Locate the cell with the specified text and output its [X, Y] center coordinate. 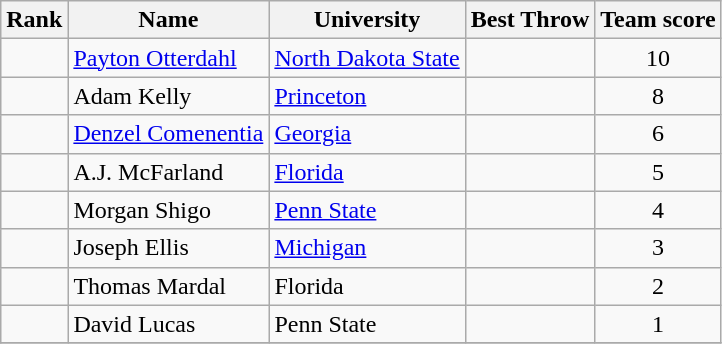
Rank [34, 20]
Princeton [367, 96]
8 [658, 96]
Georgia [367, 134]
Adam Kelly [168, 96]
University [367, 20]
Team score [658, 20]
Best Throw [530, 20]
Michigan [367, 248]
Thomas Mardal [168, 286]
2 [658, 286]
Payton Otterdahl [168, 58]
A.J. McFarland [168, 172]
5 [658, 172]
10 [658, 58]
6 [658, 134]
Morgan Shigo [168, 210]
North Dakota State [367, 58]
4 [658, 210]
Joseph Ellis [168, 248]
David Lucas [168, 324]
3 [658, 248]
Name [168, 20]
Denzel Comenentia [168, 134]
1 [658, 324]
